For the text-containing cell, return its midpoint in [x, y] coordinate format. 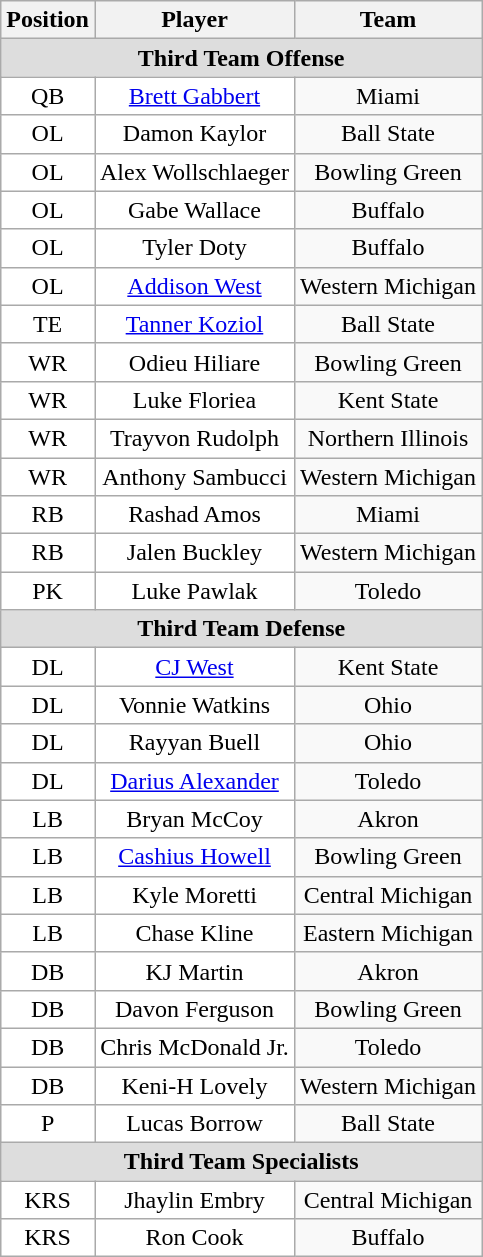
Luke Pawlak [194, 591]
Position [48, 20]
Gabe Wallace [194, 210]
Rayyan Buell [194, 743]
Vonnie Watkins [194, 705]
Jalen Buckley [194, 553]
Addison West [194, 286]
Cashius Howell [194, 857]
Anthony Sambucci [194, 477]
Tyler Doty [194, 248]
Jhaylin Embry [194, 1200]
Kyle Moretti [194, 895]
Team [388, 20]
PK [48, 591]
Davon Ferguson [194, 1009]
Darius Alexander [194, 781]
Odieu Hiliare [194, 362]
Chris McDonald Jr. [194, 1047]
P [48, 1124]
KJ Martin [194, 971]
Northern Illinois [388, 438]
Tanner Koziol [194, 324]
QB [48, 96]
Rashad Amos [194, 515]
Third Team Offense [242, 58]
Third Team Defense [242, 629]
Brett Gabbert [194, 96]
Alex Wollschlaeger [194, 172]
Luke Floriea [194, 400]
TE [48, 324]
Keni-H Lovely [194, 1085]
Damon Kaylor [194, 134]
CJ West [194, 667]
Player [194, 20]
Third Team Specialists [242, 1162]
Trayvon Rudolph [194, 438]
Chase Kline [194, 933]
Bryan McCoy [194, 819]
Lucas Borrow [194, 1124]
Ron Cook [194, 1238]
Eastern Michigan [388, 933]
